Extract the [x, y] coordinate from the center of the cell holding the provided text.  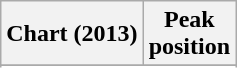
Chart (2013) [72, 34]
Peakposition [189, 34]
